For the text-containing cell, return its midpoint in (x, y) coordinate format. 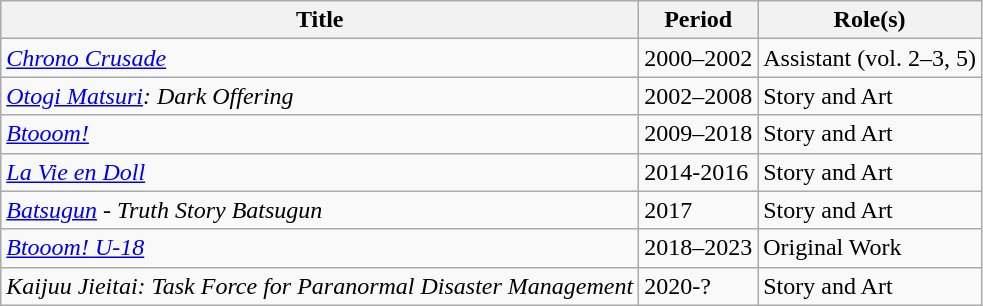
Otogi Matsuri: Dark Offering (320, 96)
2018–2023 (698, 248)
Btooom! U-18 (320, 248)
Period (698, 20)
Assistant (vol. 2–3, 5) (870, 58)
Original Work (870, 248)
La Vie en Doll (320, 172)
2017 (698, 210)
2014-2016 (698, 172)
Btooom! (320, 134)
Kaijuu Jieitai: Task Force for Paranormal Disaster Management (320, 286)
2000–2002 (698, 58)
2009–2018 (698, 134)
Role(s) (870, 20)
Chrono Crusade (320, 58)
2002–2008 (698, 96)
2020-? (698, 286)
Batsugun - Truth Story Batsugun (320, 210)
Title (320, 20)
